For the text-containing cell, return its midpoint in [x, y] coordinate format. 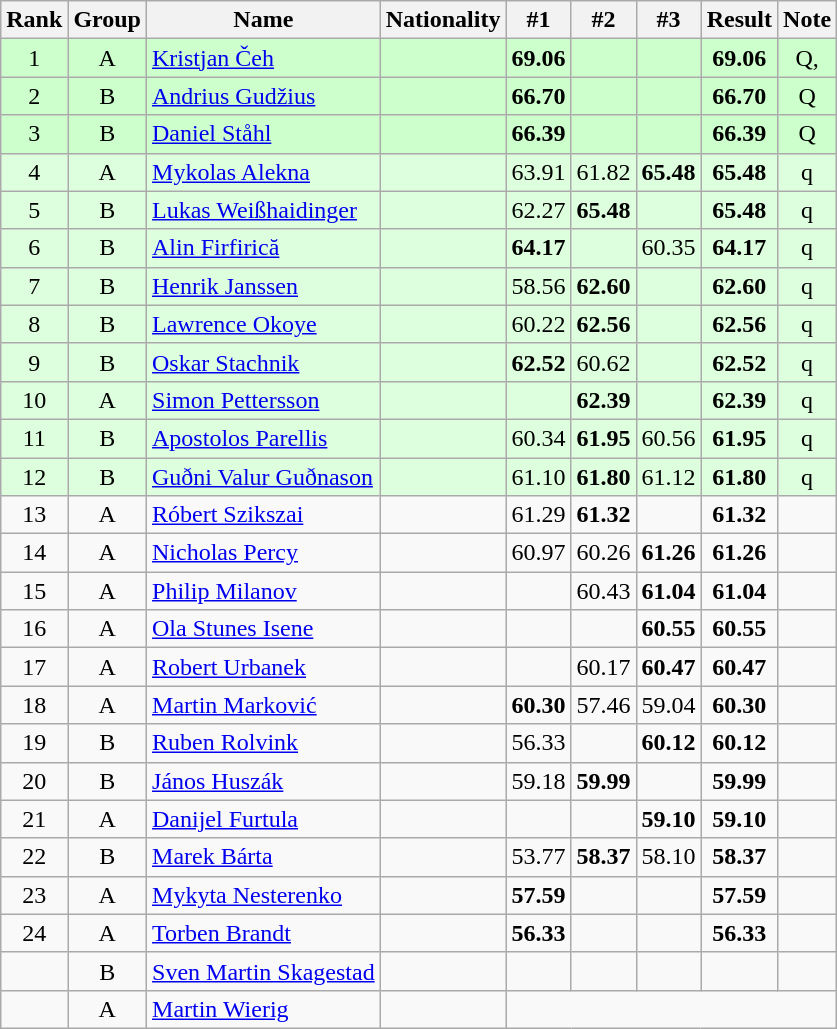
61.10 [538, 477]
Mykyta Nesterenko [264, 895]
18 [34, 705]
15 [34, 591]
Oskar Stachnik [264, 362]
Philip Milanov [264, 591]
61.29 [538, 515]
3 [34, 134]
8 [34, 324]
Marek Bárta [264, 857]
#2 [604, 20]
Sven Martin Skagestad [264, 971]
58.56 [538, 286]
Nationality [443, 20]
60.22 [538, 324]
59.18 [538, 781]
11 [34, 438]
Lawrence Okoye [264, 324]
Róbert Szikszai [264, 515]
Nicholas Percy [264, 553]
58.10 [668, 857]
Lukas Weißhaidinger [264, 210]
Result [739, 20]
Danijel Furtula [264, 819]
Q, [808, 58]
Daniel Ståhl [264, 134]
Torben Brandt [264, 933]
61.12 [668, 477]
Andrius Gudžius [264, 96]
Kristjan Čeh [264, 58]
57.46 [604, 705]
60.26 [604, 553]
62.27 [538, 210]
Ruben Rolvink [264, 743]
Martin Marković [264, 705]
7 [34, 286]
23 [34, 895]
Apostolos Parellis [264, 438]
12 [34, 477]
4 [34, 172]
Simon Pettersson [264, 400]
53.77 [538, 857]
Name [264, 20]
60.97 [538, 553]
9 [34, 362]
Robert Urbanek [264, 667]
János Huszák [264, 781]
Martin Wierig [264, 1009]
13 [34, 515]
19 [34, 743]
Mykolas Alekna [264, 172]
2 [34, 96]
14 [34, 553]
#1 [538, 20]
22 [34, 857]
Ola Stunes Isene [264, 629]
10 [34, 400]
20 [34, 781]
#3 [668, 20]
61.82 [604, 172]
Rank [34, 20]
63.91 [538, 172]
6 [34, 248]
Henrik Janssen [264, 286]
60.56 [668, 438]
Guðni Valur Guðnason [264, 477]
59.04 [668, 705]
60.43 [604, 591]
21 [34, 819]
Note [808, 20]
60.62 [604, 362]
24 [34, 933]
60.34 [538, 438]
Alin Firfirică [264, 248]
5 [34, 210]
60.17 [604, 667]
16 [34, 629]
17 [34, 667]
1 [34, 58]
60.35 [668, 248]
Group [108, 20]
